Pinpoint the cell where the given text exists, returning its [X, Y] midpoint coordinate. 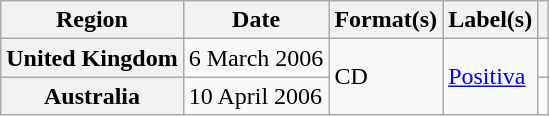
Format(s) [386, 20]
Date [256, 20]
Australia [92, 96]
United Kingdom [92, 58]
Region [92, 20]
Positiva [490, 77]
CD [386, 77]
Label(s) [490, 20]
10 April 2006 [256, 96]
6 March 2006 [256, 58]
